Extract the (X, Y) coordinate from the center of the cell holding the provided text.  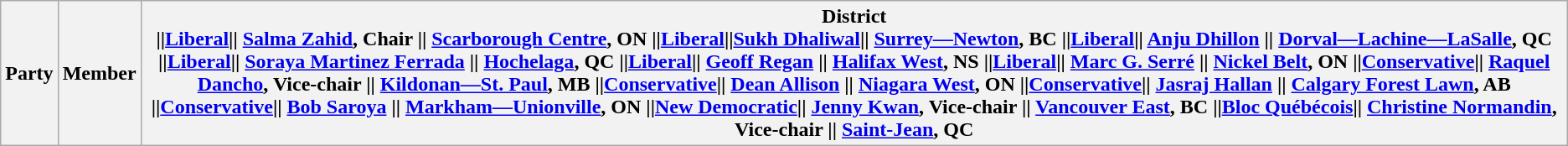
Party (29, 74)
Member (99, 74)
